From the cell containing the given text, extract its center point as [x, y] coordinate. 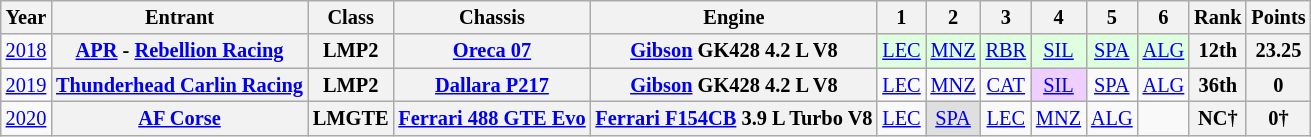
4 [1058, 17]
0 [1278, 85]
2 [954, 17]
NC† [1218, 118]
Class [351, 17]
RBR [1006, 51]
Engine [734, 17]
0† [1278, 118]
Rank [1218, 17]
Chassis [492, 17]
3 [1006, 17]
AF Corse [180, 118]
2020 [26, 118]
5 [1112, 17]
Ferrari F154CB 3.9 L Turbo V8 [734, 118]
Points [1278, 17]
Dallara P217 [492, 85]
36th [1218, 85]
Ferrari 488 GTE Evo [492, 118]
CAT [1006, 85]
2018 [26, 51]
Oreca 07 [492, 51]
Entrant [180, 17]
1 [901, 17]
LMGTE [351, 118]
Thunderhead Carlin Racing [180, 85]
Year [26, 17]
6 [1164, 17]
23.25 [1278, 51]
APR - Rebellion Racing [180, 51]
12th [1218, 51]
2019 [26, 85]
